Extract the [x, y] coordinate from the center of the cell holding the provided text.  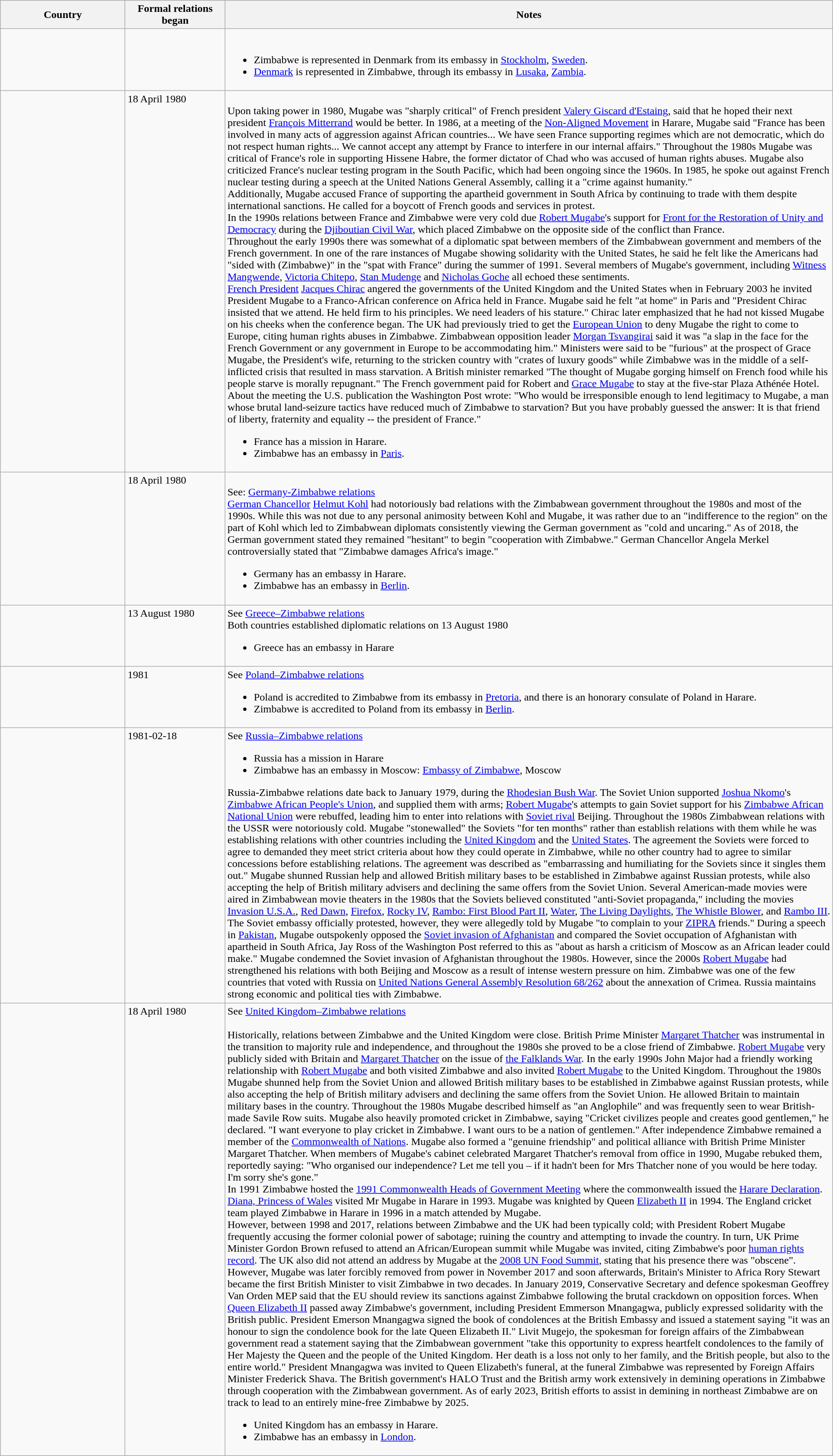
Formal relations began [175, 15]
13 August 1980 [175, 636]
Notes [529, 15]
See Greece–Zimbabwe relationsBoth countries established diplomatic relations on 13 August 1980Greece has an embassy in Harare [529, 636]
Country [63, 15]
1981 [175, 697]
1981-02-18 [175, 865]
Zimbabwe is represented in Denmark from its embassy in Stockholm, Sweden.Denmark is represented in Zimbabwe, through its embassy in Lusaka, Zambia. [529, 60]
